From the cell containing the given text, extract its center point as [x, y] coordinate. 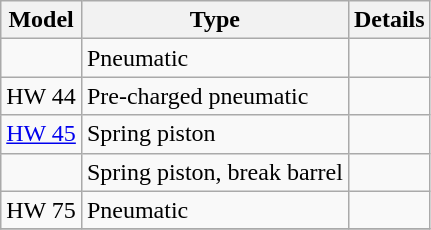
HW 44 [42, 96]
HW 75 [42, 210]
Model [42, 20]
Spring piston [214, 134]
Spring piston, break barrel [214, 172]
Type [214, 20]
Pre-charged pneumatic [214, 96]
HW 45 [42, 134]
Details [389, 20]
